Return the (X, Y) coordinate for the center point of the cell that contains the specified text.  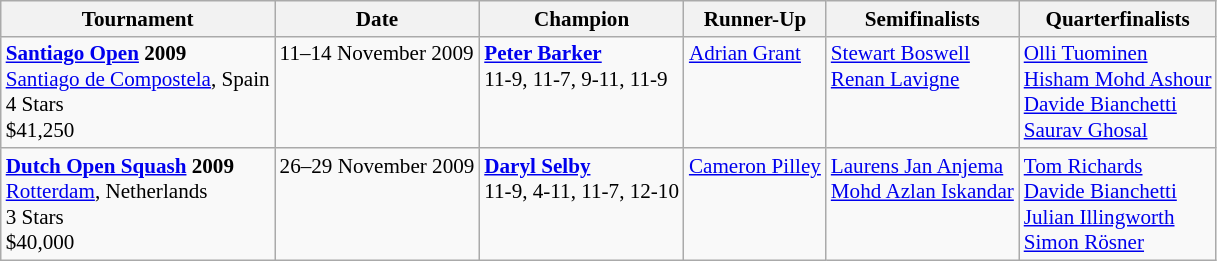
Quarterfinalists (1118, 18)
Olli Tuominen Hisham Mohd Ashour Davide Bianchetti Saurav Ghosal (1118, 92)
Dutch Open Squash 2009 Rotterdam, Netherlands3 Stars$40,000 (138, 204)
26–29 November 2009 (378, 204)
Adrian Grant (755, 92)
Santiago Open 2009 Santiago de Compostela, Spain4 Stars$41,250 (138, 92)
Daryl Selby11-9, 4-11, 11-7, 12-10 (582, 204)
Stewart Boswell Renan Lavigne (922, 92)
Tournament (138, 18)
Champion (582, 18)
Runner-Up (755, 18)
Laurens Jan Anjema Mohd Azlan Iskandar (922, 204)
Peter Barker11-9, 11-7, 9-11, 11-9 (582, 92)
Cameron Pilley (755, 204)
Date (378, 18)
Semifinalists (922, 18)
Tom Richards Davide Bianchetti Julian Illingworth Simon Rösner (1118, 204)
11–14 November 2009 (378, 92)
